Return the [X, Y] coordinate for the center point of the cell that contains the specified text.  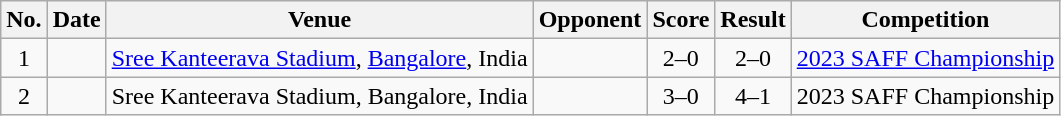
3–0 [681, 96]
Score [681, 20]
Result [753, 20]
Competition [925, 20]
Opponent [590, 20]
2 [24, 96]
4–1 [753, 96]
Venue [320, 20]
1 [24, 58]
No. [24, 20]
Date [76, 20]
